Detect which cell encompasses the target text, then output its (X, Y) center coordinate. 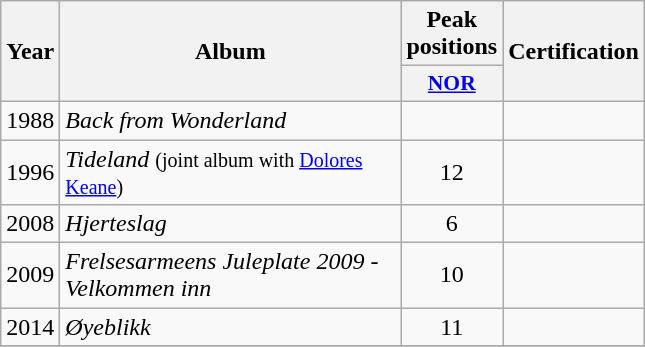
Tideland (joint album with Dolores Keane) (230, 172)
Øyeblikk (230, 327)
Album (230, 52)
Certification (574, 52)
12 (452, 172)
11 (452, 327)
NOR (452, 84)
1988 (30, 120)
2014 (30, 327)
Peak positions (452, 34)
2008 (30, 224)
6 (452, 224)
Frelsesarmeens Juleplate 2009 - Velkommen inn (230, 276)
Back from Wonderland (230, 120)
1996 (30, 172)
10 (452, 276)
2009 (30, 276)
Hjerteslag (230, 224)
Year (30, 52)
